Detect which cell encompasses the target text, then output its (x, y) center coordinate. 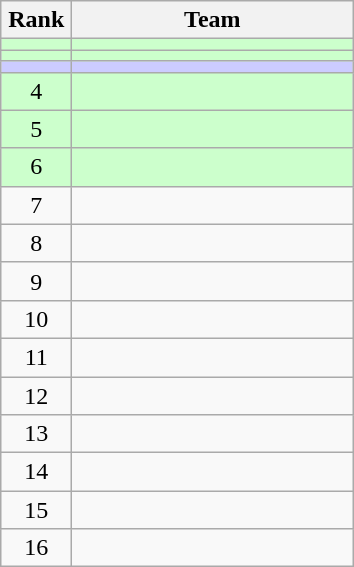
11 (36, 357)
9 (36, 281)
8 (36, 243)
13 (36, 434)
10 (36, 319)
14 (36, 472)
7 (36, 205)
Rank (36, 20)
4 (36, 91)
6 (36, 167)
15 (36, 510)
16 (36, 548)
12 (36, 395)
Team (212, 20)
5 (36, 129)
